Provide the (X, Y) coordinate of the cell's center where the given text is located.  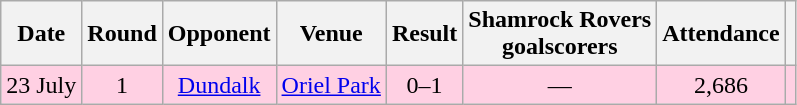
Attendance (721, 34)
Shamrock Roversgoalscorers (560, 34)
Venue (331, 34)
23 July (42, 85)
Opponent (219, 34)
Date (42, 34)
1 (122, 85)
Round (122, 34)
— (560, 85)
Result (424, 34)
Dundalk (219, 85)
0–1 (424, 85)
2,686 (721, 85)
Oriel Park (331, 85)
